Determine the (X, Y) coordinate at the center of the cell enclosing the given text.  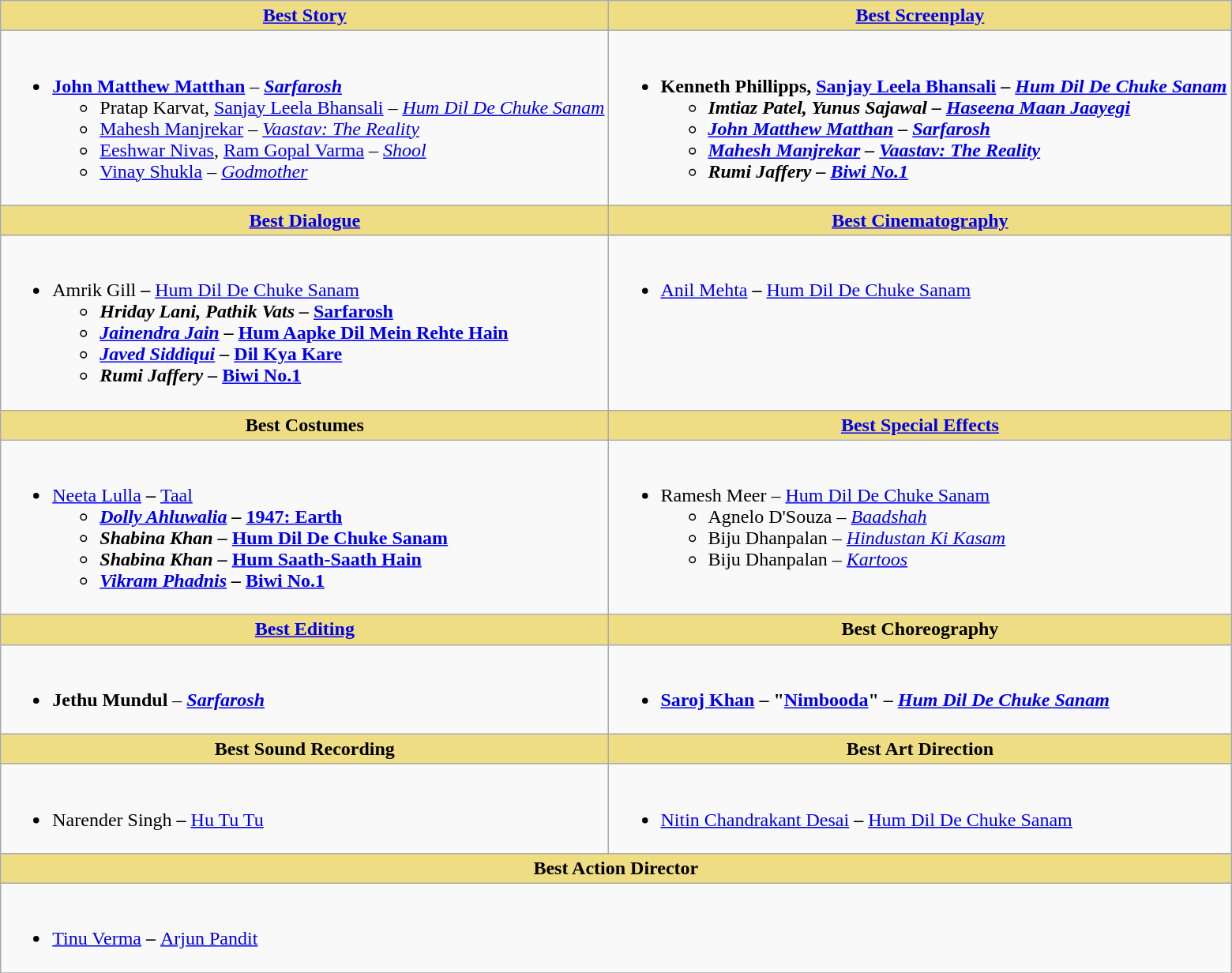
Nitin Chandrakant Desai – Hum Dil De Chuke Sanam (920, 809)
Best Choreography (920, 629)
Best Special Effects (920, 425)
Ramesh Meer – Hum Dil De Chuke SanamAgnelo D'Souza – BaadshahBiju Dhanpalan – Hindustan Ki KasamBiju Dhanpalan – Kartoos (920, 528)
Anil Mehta – Hum Dil De Chuke Sanam (920, 322)
Jethu Mundul – Sarfarosh (305, 689)
Narender Singh – Hu Tu Tu (305, 809)
Best Story (305, 16)
Neeta Lulla – TaalDolly Ahluwalia – 1947: EarthShabina Khan – Hum Dil De Chuke SanamShabina Khan – Hum Saath-Saath HainVikram Phadnis – Biwi No.1 (305, 528)
Best Art Direction (920, 749)
Saroj Khan – "Nimbooda" – Hum Dil De Chuke Sanam (920, 689)
Best Cinematography (920, 220)
Best Screenplay (920, 16)
Tinu Verma – Arjun Pandit (616, 927)
Best Editing (305, 629)
Best Costumes (305, 425)
Best Sound Recording (305, 749)
Best Action Director (616, 868)
Best Dialogue (305, 220)
